Locate the cell with the specified text and output its [X, Y] center coordinate. 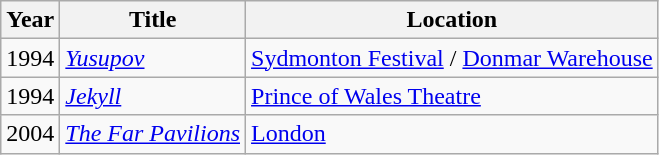
London [452, 134]
The Far Pavilions [153, 134]
Sydmonton Festival / Donmar Warehouse [452, 58]
Location [452, 20]
Jekyll [153, 96]
Prince of Wales Theatre [452, 96]
Year [30, 20]
2004 [30, 134]
Title [153, 20]
Yusupov [153, 58]
